Identify which cell holds the provided text, then report its [x, y] central coordinate. 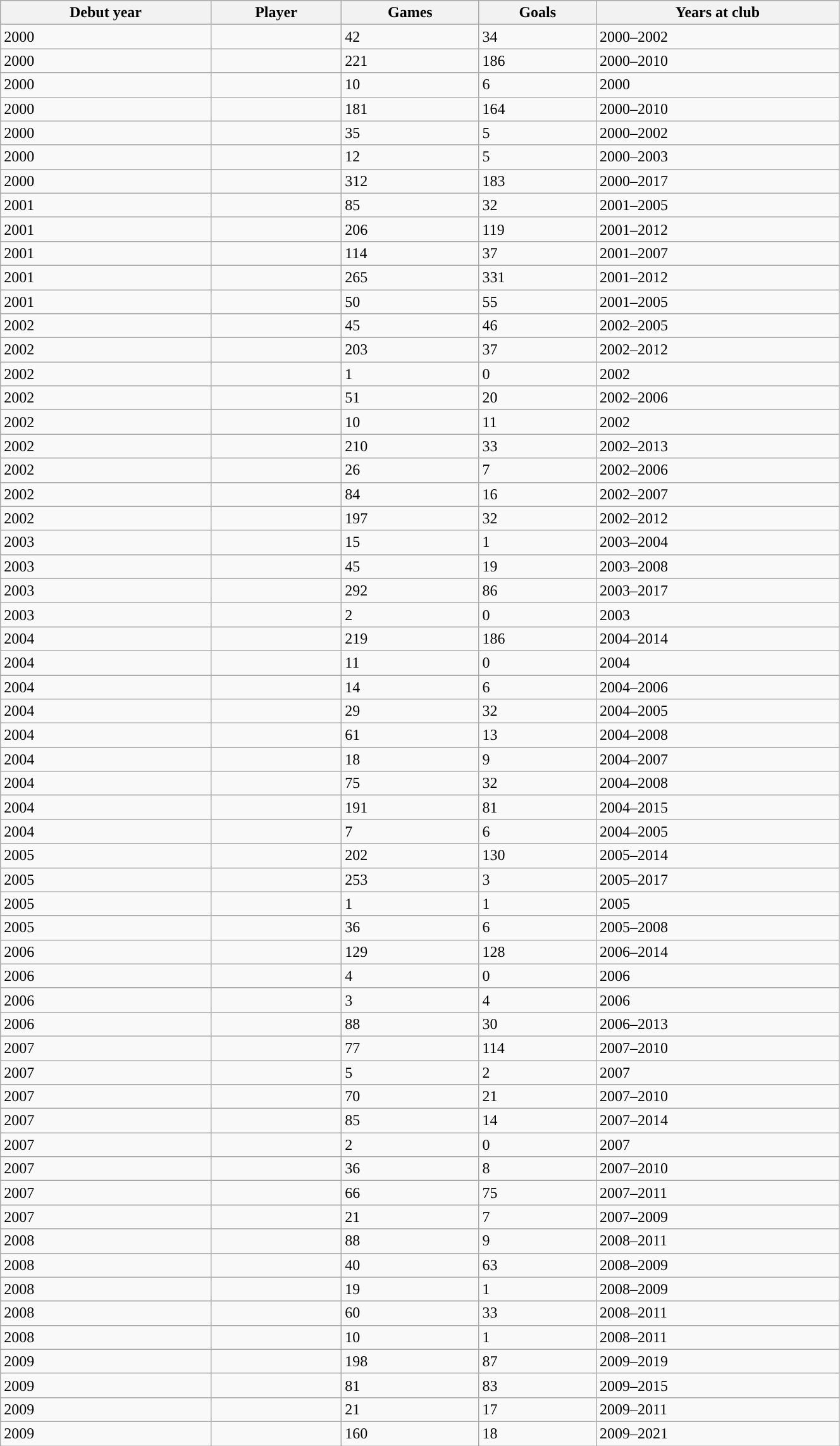
221 [410, 61]
87 [538, 1361]
2003–2017 [717, 590]
2002–2007 [717, 494]
42 [410, 37]
50 [410, 302]
2004–2015 [717, 807]
84 [410, 494]
77 [410, 1048]
2009–2021 [717, 1433]
Goals [538, 13]
30 [538, 1024]
206 [410, 229]
2009–2011 [717, 1409]
2005–2014 [717, 856]
15 [410, 542]
2004–2007 [717, 759]
129 [410, 952]
2005–2008 [717, 928]
2005–2017 [717, 880]
35 [410, 133]
Player [276, 13]
2004–2006 [717, 687]
60 [410, 1313]
292 [410, 590]
Debut year [106, 13]
210 [410, 446]
2000–2003 [717, 157]
312 [410, 181]
2006–2014 [717, 952]
55 [538, 302]
2003–2008 [717, 566]
331 [538, 277]
2004–2014 [717, 639]
34 [538, 37]
8 [538, 1169]
20 [538, 398]
181 [410, 109]
40 [410, 1265]
46 [538, 326]
2009–2019 [717, 1361]
2001–2007 [717, 253]
29 [410, 711]
203 [410, 350]
61 [410, 735]
265 [410, 277]
253 [410, 880]
12 [410, 157]
2007–2009 [717, 1217]
2006–2013 [717, 1024]
2002–2013 [717, 446]
183 [538, 181]
86 [538, 590]
191 [410, 807]
16 [538, 494]
2002–2005 [717, 326]
219 [410, 639]
2000–2017 [717, 181]
17 [538, 1409]
83 [538, 1385]
2009–2015 [717, 1385]
2007–2011 [717, 1193]
26 [410, 470]
119 [538, 229]
2003–2004 [717, 542]
164 [538, 109]
Games [410, 13]
63 [538, 1265]
130 [538, 856]
13 [538, 735]
70 [410, 1097]
Years at club [717, 13]
51 [410, 398]
2007–2014 [717, 1121]
202 [410, 856]
198 [410, 1361]
160 [410, 1433]
128 [538, 952]
66 [410, 1193]
197 [410, 518]
